Return the (x, y) coordinate for the center point of the cell that contains the specified text.  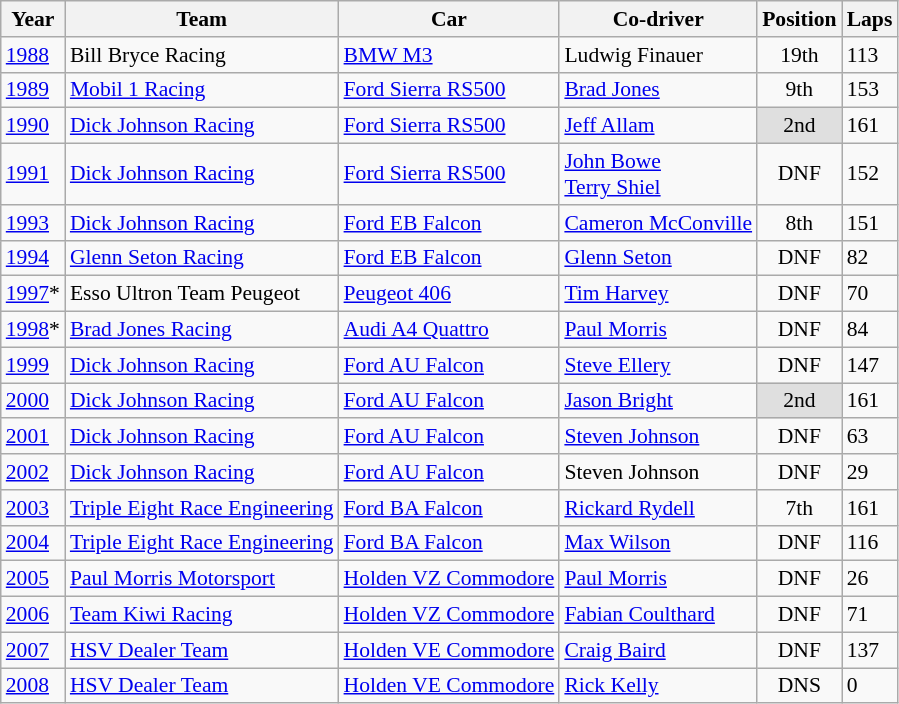
Ludwig Finauer (658, 55)
Max Wilson (658, 543)
DNS (799, 686)
Car (450, 19)
Team Kiwi Racing (202, 615)
Brad Jones Racing (202, 330)
151 (870, 223)
Glenn Seton Racing (202, 258)
0 (870, 686)
2008 (33, 686)
147 (870, 365)
1997* (33, 294)
1999 (33, 365)
Rickard Rydell (658, 508)
Rick Kelly (658, 686)
Peugeot 406 (450, 294)
Co-driver (658, 19)
2004 (33, 543)
1993 (33, 223)
1988 (33, 55)
8th (799, 223)
John Bowe Terry Shiel (658, 174)
9th (799, 90)
152 (870, 174)
Glenn Seton (658, 258)
Cameron McConville (658, 223)
BMW M3 (450, 55)
Year (33, 19)
1989 (33, 90)
2007 (33, 650)
116 (870, 543)
82 (870, 258)
84 (870, 330)
70 (870, 294)
1994 (33, 258)
Jeff Allam (658, 126)
7th (799, 508)
19th (799, 55)
Brad Jones (658, 90)
153 (870, 90)
1998* (33, 330)
Paul Morris Motorsport (202, 579)
Team (202, 19)
2000 (33, 401)
Bill Bryce Racing (202, 55)
Mobil 1 Racing (202, 90)
29 (870, 472)
2005 (33, 579)
Audi A4 Quattro (450, 330)
Craig Baird (658, 650)
26 (870, 579)
1990 (33, 126)
Steve Ellery (658, 365)
Esso Ultron Team Peugeot (202, 294)
2003 (33, 508)
2006 (33, 615)
Position (799, 19)
1991 (33, 174)
2001 (33, 437)
Tim Harvey (658, 294)
113 (870, 55)
2002 (33, 472)
71 (870, 615)
Laps (870, 19)
Fabian Coulthard (658, 615)
137 (870, 650)
63 (870, 437)
Jason Bright (658, 401)
